Determine the [x, y] coordinate at the center of the cell enclosing the given text.  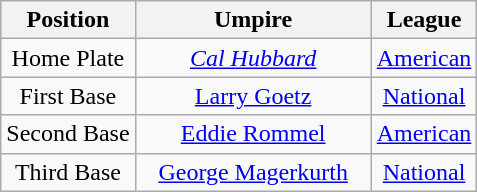
League [424, 20]
Position [68, 20]
Eddie Rommel [253, 134]
Cal Hubbard [253, 58]
Second Base [68, 134]
Larry Goetz [253, 96]
Umpire [253, 20]
Home Plate [68, 58]
Third Base [68, 172]
First Base [68, 96]
George Magerkurth [253, 172]
